Determine the [x, y] coordinate at the center of the cell enclosing the given text.  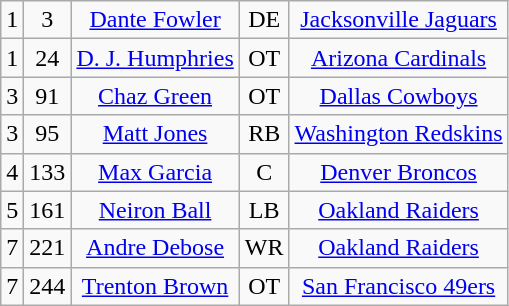
Trenton Brown [155, 286]
WR [264, 248]
5 [12, 210]
Matt Jones [155, 134]
161 [48, 210]
LB [264, 210]
Arizona Cardinals [398, 58]
Dallas Cowboys [398, 96]
Neiron Ball [155, 210]
95 [48, 134]
Andre Debose [155, 248]
221 [48, 248]
Denver Broncos [398, 172]
C [264, 172]
DE [264, 20]
RB [264, 134]
133 [48, 172]
Washington Redskins [398, 134]
San Francisco 49ers [398, 286]
Max Garcia [155, 172]
Dante Fowler [155, 20]
91 [48, 96]
Chaz Green [155, 96]
4 [12, 172]
Jacksonville Jaguars [398, 20]
D. J. Humphries [155, 58]
24 [48, 58]
244 [48, 286]
